Search for the cell housing the specified text and yield its (x, y) center coordinate. 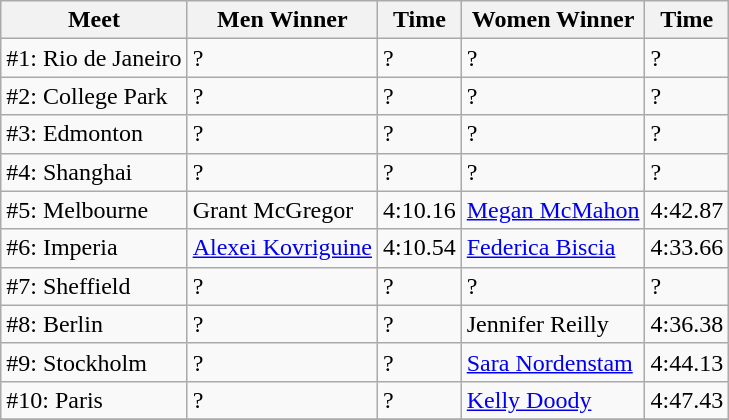
#2: College Park (94, 96)
Megan McMahon (553, 210)
Sara Nordenstam (553, 362)
#1: Rio de Janeiro (94, 58)
Jennifer Reilly (553, 324)
4:10.16 (419, 210)
#5: Melbourne (94, 210)
#9: Stockholm (94, 362)
#4: Shanghai (94, 172)
#10: Paris (94, 400)
4:44.13 (687, 362)
4:36.38 (687, 324)
Kelly Doody (553, 400)
#8: Berlin (94, 324)
Men Winner (282, 20)
Alexei Kovriguine (282, 248)
4:47.43 (687, 400)
4:42.87 (687, 210)
Women Winner (553, 20)
4:33.66 (687, 248)
#6: Imperia (94, 248)
#7: Sheffield (94, 286)
#3: Edmonton (94, 134)
4:10.54 (419, 248)
Meet (94, 20)
Federica Biscia (553, 248)
Grant McGregor (282, 210)
